Locate the cell with the specified text and output its (x, y) center coordinate. 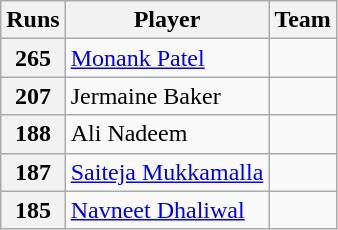
Ali Nadeem (167, 134)
265 (33, 58)
Saiteja Mukkamalla (167, 172)
Jermaine Baker (167, 96)
188 (33, 134)
207 (33, 96)
Player (167, 20)
187 (33, 172)
Team (303, 20)
Monank Patel (167, 58)
Runs (33, 20)
Navneet Dhaliwal (167, 210)
185 (33, 210)
